Search for the cell housing the specified text and yield its (x, y) center coordinate. 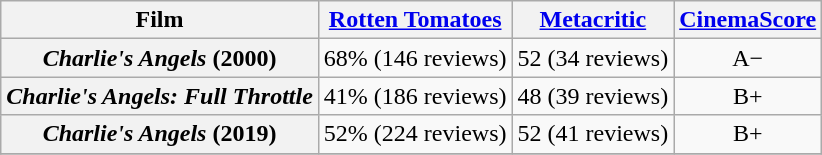
Rotten Tomatoes (415, 20)
Charlie's Angels: Full Throttle (160, 96)
68% (146 reviews) (415, 58)
52 (41 reviews) (593, 134)
Charlie's Angels (2000) (160, 58)
52 (34 reviews) (593, 58)
Film (160, 20)
Charlie's Angels (2019) (160, 134)
52% (224 reviews) (415, 134)
48 (39 reviews) (593, 96)
Metacritic (593, 20)
CinemaScore (748, 20)
41% (186 reviews) (415, 96)
A− (748, 58)
